Return the (X, Y) coordinate for the center point of the cell that contains the specified text.  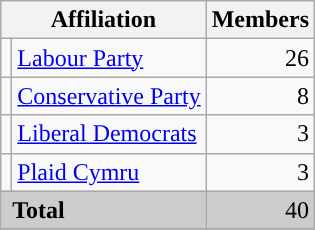
26 (260, 58)
Liberal Democrats (109, 134)
Total (104, 210)
Members (260, 20)
40 (260, 210)
Plaid Cymru (109, 172)
8 (260, 96)
Affiliation (104, 20)
Labour Party (109, 58)
Conservative Party (109, 96)
